Output the [X, Y] coordinate of the center of the cell containing the given text.  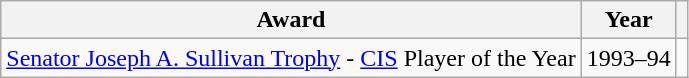
Year [628, 20]
Award [291, 20]
1993–94 [628, 58]
Senator Joseph A. Sullivan Trophy - CIS Player of the Year [291, 58]
